For the text-containing cell, return its midpoint in [X, Y] coordinate format. 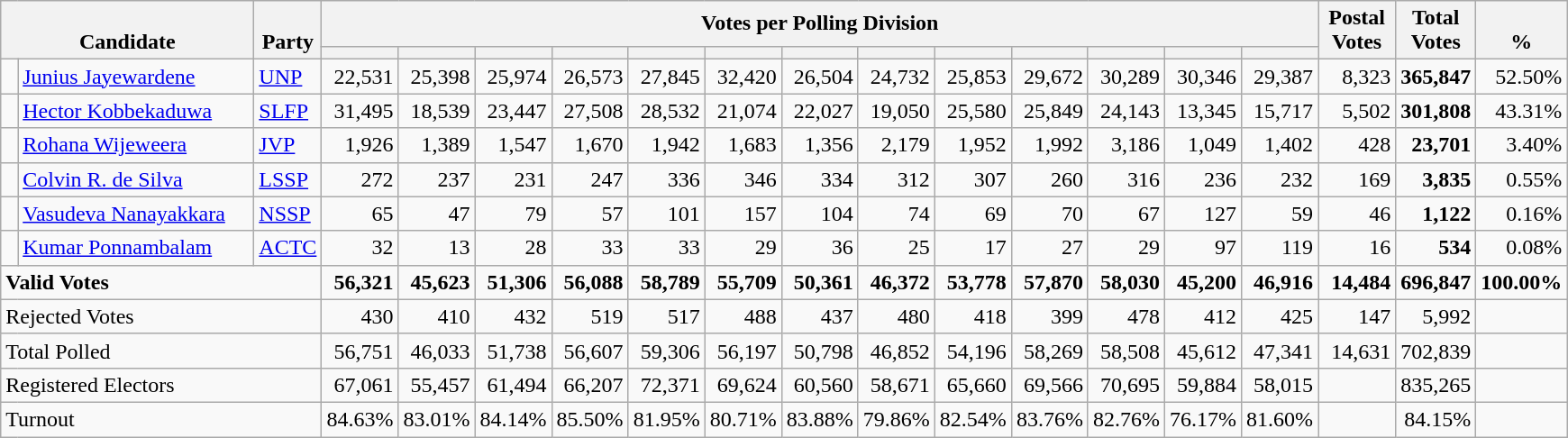
27,845 [667, 77]
1,926 [360, 145]
8,323 [1357, 77]
79 [514, 214]
231 [514, 179]
24,732 [896, 77]
157 [743, 214]
336 [667, 179]
702,839 [1436, 351]
23,701 [1436, 145]
Rejected Votes [161, 316]
46,033 [436, 351]
79.86% [896, 419]
18,539 [436, 111]
81.60% [1280, 419]
65 [360, 214]
312 [896, 179]
24,143 [1126, 111]
84.15% [1436, 419]
1,547 [514, 145]
51,738 [514, 351]
81.95% [667, 419]
55,709 [743, 282]
58,671 [896, 385]
70 [1049, 214]
147 [1357, 316]
25,853 [973, 77]
47,341 [1280, 351]
25,974 [514, 77]
SLFP [288, 111]
51,306 [514, 282]
61,494 [514, 385]
29,387 [1280, 77]
16 [1357, 248]
30,289 [1126, 77]
60,560 [820, 385]
58,508 [1126, 351]
14,631 [1357, 351]
428 [1357, 145]
UNP [288, 77]
Vasudeva Nanayakkara [136, 214]
31,495 [360, 111]
430 [360, 316]
22,027 [820, 111]
28,532 [667, 111]
0.16% [1521, 214]
0.08% [1521, 248]
Votes per Polling Division [820, 23]
232 [1280, 179]
55,457 [436, 385]
100.00% [1521, 282]
1,942 [667, 145]
346 [743, 179]
26,504 [820, 77]
82.76% [1126, 419]
2,179 [896, 145]
67,061 [360, 385]
14,484 [1357, 282]
307 [973, 179]
69,624 [743, 385]
58,789 [667, 282]
1,952 [973, 145]
1,402 [1280, 145]
5,502 [1357, 111]
3,835 [1436, 179]
46,852 [896, 351]
1,356 [820, 145]
236 [1202, 179]
53,778 [973, 282]
Kumar Ponnambalam [136, 248]
1,992 [1049, 145]
85.50% [589, 419]
82.54% [973, 419]
519 [589, 316]
5,992 [1436, 316]
83.88% [820, 419]
1,049 [1202, 145]
59 [1280, 214]
84.63% [360, 419]
0.55% [1521, 179]
58,269 [1049, 351]
47 [436, 214]
488 [743, 316]
43.31% [1521, 111]
57 [589, 214]
1,122 [1436, 214]
45,623 [436, 282]
1,683 [743, 145]
84.14% [514, 419]
21,074 [743, 111]
23,447 [514, 111]
76.17% [1202, 419]
% [1521, 31]
54,196 [973, 351]
412 [1202, 316]
418 [973, 316]
399 [1049, 316]
169 [1357, 179]
29,672 [1049, 77]
57,870 [1049, 282]
517 [667, 316]
56,088 [589, 282]
56,607 [589, 351]
Candidate [128, 31]
25,398 [436, 77]
27,508 [589, 111]
17 [973, 248]
PostalVotes [1357, 31]
70,695 [1126, 385]
46,916 [1280, 282]
52.50% [1521, 77]
Hector Kobbekaduwa [136, 111]
410 [436, 316]
36 [820, 248]
83.01% [436, 419]
67 [1126, 214]
83.76% [1049, 419]
27 [1049, 248]
104 [820, 214]
NSSP [288, 214]
534 [1436, 248]
26,573 [589, 77]
72,371 [667, 385]
69 [973, 214]
ACTC [288, 248]
13,345 [1202, 111]
32 [360, 248]
Turnout [161, 419]
247 [589, 179]
3,186 [1126, 145]
Valid Votes [161, 282]
30,346 [1202, 77]
97 [1202, 248]
74 [896, 214]
3.40% [1521, 145]
50,798 [820, 351]
478 [1126, 316]
46,372 [896, 282]
56,751 [360, 351]
Total Votes [1436, 31]
25,580 [973, 111]
Registered Electors [161, 385]
127 [1202, 214]
1,389 [436, 145]
45,200 [1202, 282]
65,660 [973, 385]
58,015 [1280, 385]
Junius Jayewardene [136, 77]
334 [820, 179]
1,670 [589, 145]
66,207 [589, 385]
59,306 [667, 351]
Colvin R. de Silva [136, 179]
69,566 [1049, 385]
480 [896, 316]
696,847 [1436, 282]
101 [667, 214]
45,612 [1202, 351]
LSSP [288, 179]
437 [820, 316]
25 [896, 248]
365,847 [1436, 77]
80.71% [743, 419]
46 [1357, 214]
56,197 [743, 351]
Rohana Wijeweera [136, 145]
119 [1280, 248]
15,717 [1280, 111]
272 [360, 179]
Party [288, 31]
301,808 [1436, 111]
56,321 [360, 282]
835,265 [1436, 385]
50,361 [820, 282]
JVP [288, 145]
28 [514, 248]
59,884 [1202, 385]
432 [514, 316]
19,050 [896, 111]
58,030 [1126, 282]
32,420 [743, 77]
425 [1280, 316]
22,531 [360, 77]
Total Polled [161, 351]
25,849 [1049, 111]
316 [1126, 179]
237 [436, 179]
13 [436, 248]
260 [1049, 179]
